Provide the [x, y] coordinate of the cell's center where the given text is located.  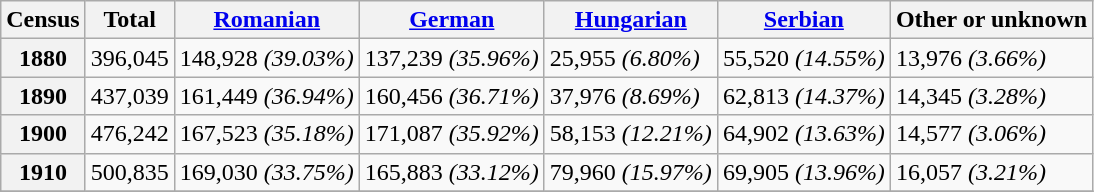
79,960 (15.97%) [630, 172]
14,577 (3.06%) [991, 134]
25,955 (6.80%) [630, 58]
16,057 (3.21%) [991, 172]
37,976 (8.69%) [630, 96]
14,345 (3.28%) [991, 96]
169,030 (33.75%) [266, 172]
161,449 (36.94%) [266, 96]
German [452, 20]
Romanian [266, 20]
396,045 [130, 58]
500,835 [130, 172]
437,039 [130, 96]
Hungarian [630, 20]
62,813 (14.37%) [804, 96]
1880 [43, 58]
Other or unknown [991, 20]
Total [130, 20]
160,456 (36.71%) [452, 96]
1910 [43, 172]
64,902 (13.63%) [804, 134]
148,928 (39.03%) [266, 58]
Serbian [804, 20]
1900 [43, 134]
13,976 (3.66%) [991, 58]
Census [43, 20]
69,905 (13.96%) [804, 172]
167,523 (35.18%) [266, 134]
165,883 (33.12%) [452, 172]
1890 [43, 96]
58,153 (12.21%) [630, 134]
476,242 [130, 134]
171,087 (35.92%) [452, 134]
55,520 (14.55%) [804, 58]
137,239 (35.96%) [452, 58]
